Pinpoint the cell where the given text exists, returning its [x, y] midpoint coordinate. 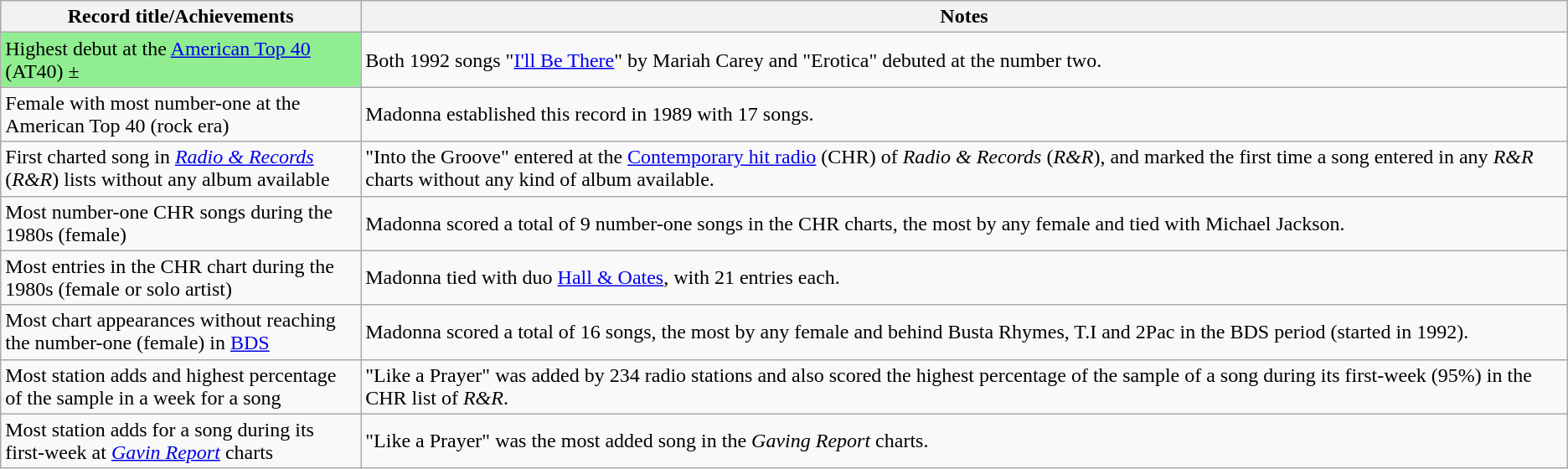
Most chart appearances without reaching the number-one (female) in BDS [181, 332]
Madonna tied with duo Hall & Oates, with 21 entries each. [965, 278]
Most station adds for a song during its first-week at Gavin Report charts [181, 441]
"Like a Prayer" was the most added song in the Gaving Report charts. [965, 441]
First charted song in Radio & Records (R&R) lists without any album available [181, 169]
Most entries in the CHR chart during the 1980s (female or solo artist) [181, 278]
Madonna scored a total of 16 songs, the most by any female and behind Busta Rhymes, T.I and 2Pac in the BDS period (started in 1992). [965, 332]
Highest debut at the American Top 40 (AT40) ± [181, 60]
Notes [965, 17]
Most station adds and highest percentage of the sample in a week for a song [181, 387]
Madonna scored a total of 9 number-one songs in the CHR charts, the most by any female and tied with Michael Jackson. [965, 223]
Most number-one CHR songs during the 1980s (female) [181, 223]
Both 1992 songs "I'll Be There" by Mariah Carey and "Erotica" debuted at the number two. [965, 60]
Madonna established this record in 1989 with 17 songs. [965, 114]
Female with most number-one at the American Top 40 (rock era) [181, 114]
Record title/Achievements [181, 17]
